Determine the (x, y) coordinate at the center of the cell enclosing the given text.  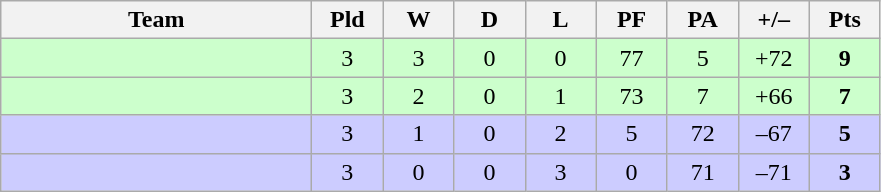
L (560, 20)
–71 (774, 172)
D (490, 20)
Pts (844, 20)
Pld (348, 20)
73 (632, 96)
–67 (774, 134)
PA (702, 20)
71 (702, 172)
+72 (774, 58)
W (418, 20)
+66 (774, 96)
+/– (774, 20)
72 (702, 134)
Team (156, 20)
77 (632, 58)
PF (632, 20)
9 (844, 58)
